Output the (X, Y) coordinate of the center of the cell containing the given text.  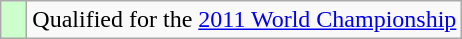
Qualified for the 2011 World Championship (244, 20)
